Identify which cell holds the provided text, then report its (x, y) central coordinate. 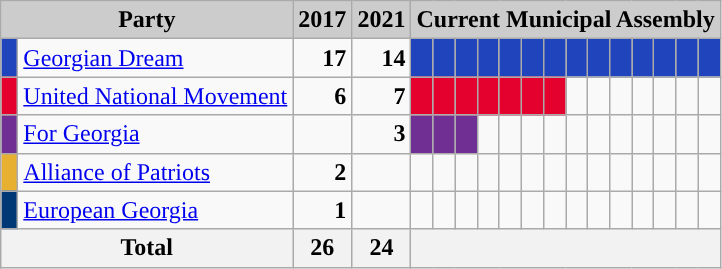
3 (382, 134)
For Georgia (156, 134)
2021 (382, 20)
2017 (322, 20)
24 (382, 248)
1 (322, 210)
26 (322, 248)
17 (322, 58)
2 (322, 172)
7 (382, 96)
Georgian Dream (156, 58)
Party (147, 20)
United National Movement (156, 96)
Alliance of Patriots (156, 172)
European Georgia (156, 210)
Total (147, 248)
14 (382, 58)
6 (322, 96)
Current Municipal Assembly (566, 20)
